From the cell containing the given text, extract its center point as (X, Y) coordinate. 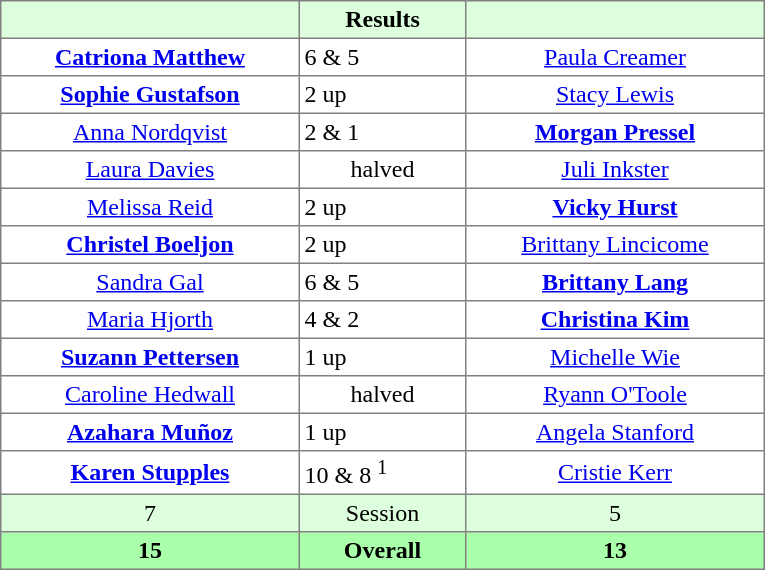
Maria Hjorth (150, 320)
Karen Stupples (150, 473)
13 (615, 551)
Morgan Pressel (615, 132)
Cristie Kerr (615, 473)
Brittany Lang (615, 282)
2 & 1 (382, 132)
15 (150, 551)
Angela Stanford (615, 432)
5 (615, 514)
Azahara Muñoz (150, 432)
Juli Inkster (615, 170)
Laura Davies (150, 170)
Sophie Gustafson (150, 95)
Christel Boeljon (150, 245)
Catriona Matthew (150, 57)
Caroline Hedwall (150, 395)
Stacy Lewis (615, 95)
Sandra Gal (150, 282)
Results (382, 20)
Session (382, 514)
Brittany Lincicome (615, 245)
Overall (382, 551)
Melissa Reid (150, 207)
10 & 8 1 (382, 473)
7 (150, 514)
Michelle Wie (615, 357)
Paula Creamer (615, 57)
Ryann O'Toole (615, 395)
Anna Nordqvist (150, 132)
Christina Kim (615, 320)
Vicky Hurst (615, 207)
Suzann Pettersen (150, 357)
4 & 2 (382, 320)
